Pinpoint the cell where the given text exists, returning its [x, y] midpoint coordinate. 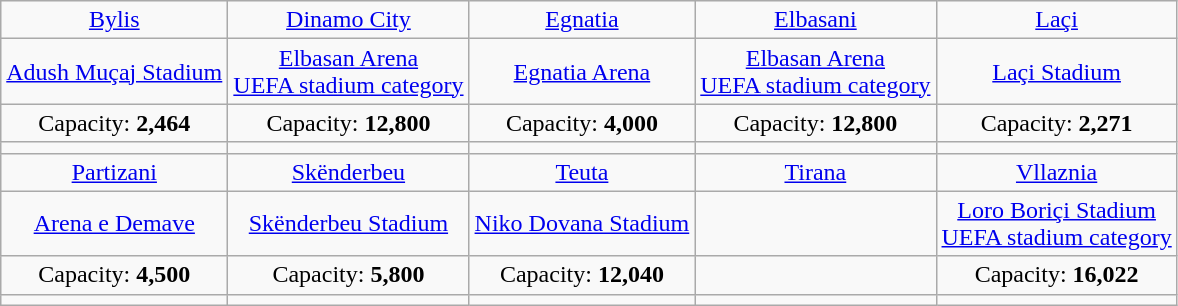
Skënderbeu [348, 172]
Teuta [582, 172]
Capacity: 2,271 [1056, 123]
Capacity: 12,040 [582, 275]
Skënderbeu Stadium [348, 224]
Bylis [114, 20]
Niko Dovana Stadium [582, 224]
Elbasani [816, 20]
Arena e Demave [114, 224]
Egnatia Arena [582, 72]
Vllaznia [1056, 172]
Laçi Stadium [1056, 72]
Capacity: 4,500 [114, 275]
Laçi [1056, 20]
Tirana [816, 172]
Capacity: 16,022 [1056, 275]
Adush Muçaj Stadium [114, 72]
Capacity: 4,000 [582, 123]
Capacity: 2,464 [114, 123]
Egnatia [582, 20]
Dinamo City [348, 20]
Loro Boriçi StadiumUEFA stadium category [1056, 224]
Partizani [114, 172]
Capacity: 5,800 [348, 275]
